Determine the (x, y) coordinate at the center of the cell enclosing the given text.  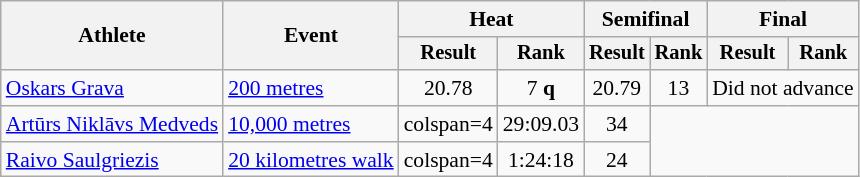
200 metres (311, 88)
Oskars Grava (112, 88)
Final (783, 19)
20.78 (448, 88)
Event (311, 36)
Semifinal (646, 19)
Athlete (112, 36)
colspan=4 (448, 124)
7 q (541, 88)
Heat (492, 19)
20.79 (617, 88)
34 (617, 124)
10,000 metres (311, 124)
Artūrs Niklāvs Medveds (112, 124)
13 (679, 88)
29:09.03 (541, 124)
Did not advance (783, 88)
